Identify which cell holds the provided text, then report its (x, y) central coordinate. 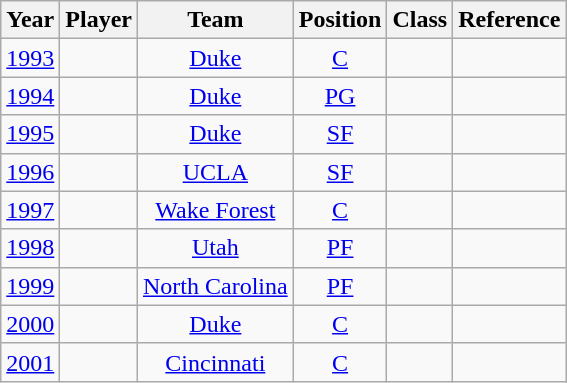
Cincinnati (216, 362)
1997 (30, 210)
2000 (30, 324)
UCLA (216, 172)
PG (340, 96)
1993 (30, 58)
Year (30, 20)
1999 (30, 286)
1994 (30, 96)
1998 (30, 248)
Team (216, 20)
1996 (30, 172)
Position (340, 20)
Utah (216, 248)
North Carolina (216, 286)
Reference (510, 20)
Player (99, 20)
1995 (30, 134)
2001 (30, 362)
Class (420, 20)
Wake Forest (216, 210)
